Output the (X, Y) coordinate of the center of the cell containing the given text.  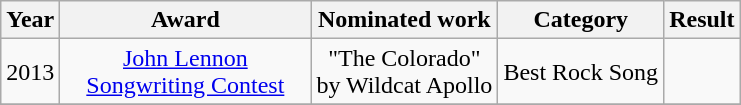
Category (581, 20)
Result (702, 20)
Award (186, 20)
2013 (30, 72)
Nominated work (404, 20)
Best Rock Song (581, 72)
John LennonSongwriting Contest (186, 72)
"The Colorado"by Wildcat Apollo (404, 72)
Year (30, 20)
